For the text-containing cell, return its midpoint in (x, y) coordinate format. 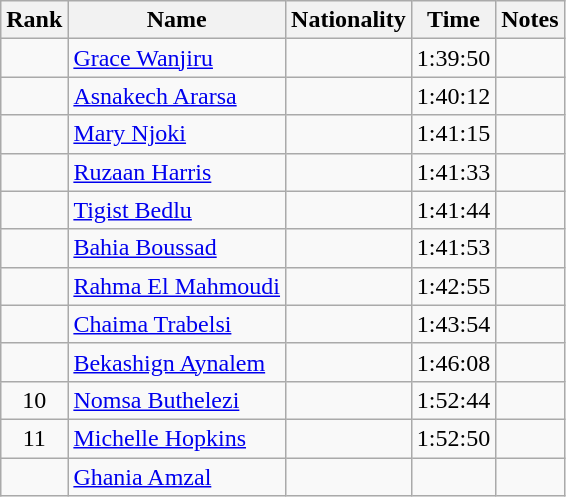
1:41:44 (453, 210)
Asnakech Ararsa (177, 96)
1:52:44 (453, 400)
10 (34, 400)
Grace Wanjiru (177, 58)
1:41:33 (453, 172)
Nationality (349, 20)
Rahma El Mahmoudi (177, 286)
Bekashign Aynalem (177, 362)
Michelle Hopkins (177, 438)
1:39:50 (453, 58)
1:46:08 (453, 362)
1:43:54 (453, 324)
1:42:55 (453, 286)
Nomsa Buthelezi (177, 400)
Mary Njoki (177, 134)
Name (177, 20)
11 (34, 438)
Notes (530, 20)
Bahia Boussad (177, 248)
Tigist Bedlu (177, 210)
Chaima Trabelsi (177, 324)
Rank (34, 20)
1:40:12 (453, 96)
1:41:53 (453, 248)
Ghania Amzal (177, 477)
Time (453, 20)
1:52:50 (453, 438)
1:41:15 (453, 134)
Ruzaan Harris (177, 172)
